Find where the given text appears and provide that cell's center as (x, y) coordinate. 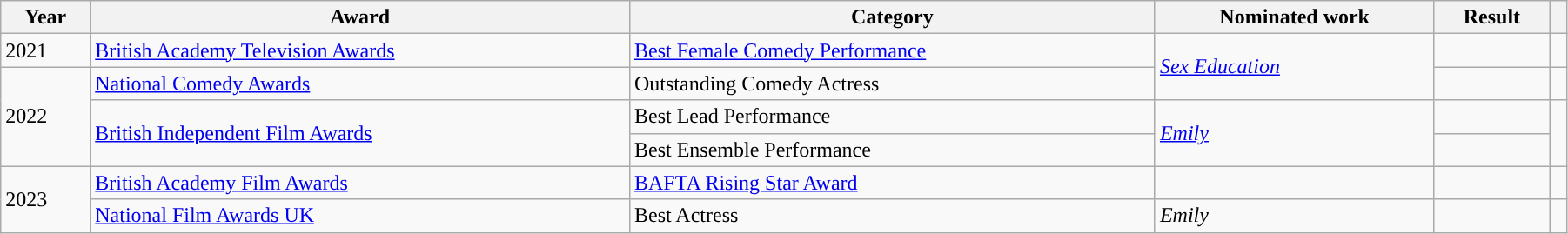
BAFTA Rising Star Award (892, 183)
British Independent Film Awards (360, 133)
Result (1491, 17)
National Comedy Awards (360, 84)
Best Actress (892, 216)
Best Ensemble Performance (892, 150)
Nominated work (1294, 17)
British Academy Television Awards (360, 50)
British Academy Film Awards (360, 183)
Best Lead Performance (892, 117)
Year (45, 17)
Sex Education (1294, 67)
Category (892, 17)
2023 (45, 199)
Outstanding Comedy Actress (892, 84)
Best Female Comedy Performance (892, 50)
National Film Awards UK (360, 216)
2021 (45, 50)
2022 (45, 117)
Award (360, 17)
